Extract the [X, Y] coordinate from the center of the cell holding the provided text.  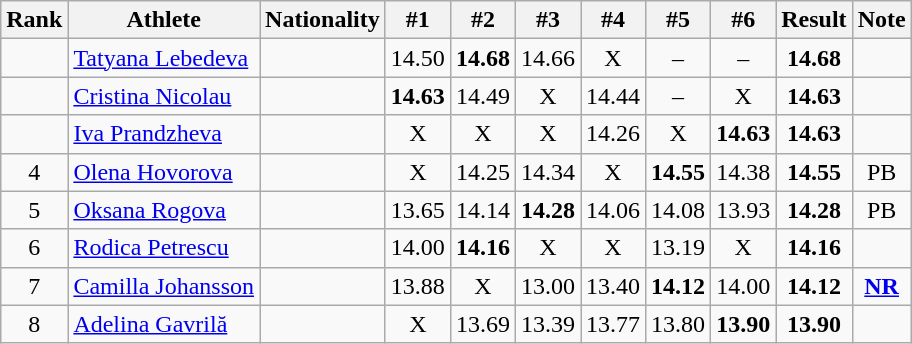
7 [34, 286]
Rodica Petrescu [164, 248]
Note [882, 20]
13.19 [678, 248]
#1 [418, 20]
13.40 [612, 286]
Adelina Gavrilă [164, 324]
13.39 [548, 324]
13.80 [678, 324]
14.06 [612, 210]
13.88 [418, 286]
Nationality [323, 20]
Olena Hovorova [164, 172]
#3 [548, 20]
#6 [744, 20]
NR [882, 286]
14.44 [612, 96]
14.49 [482, 96]
Oksana Rogova [164, 210]
Rank [34, 20]
5 [34, 210]
14.25 [482, 172]
13.77 [612, 324]
Result [814, 20]
#5 [678, 20]
8 [34, 324]
13.65 [418, 210]
Athlete [164, 20]
14.50 [418, 58]
13.93 [744, 210]
13.69 [482, 324]
4 [34, 172]
13.00 [548, 286]
#2 [482, 20]
Tatyana Lebedeva [164, 58]
Cristina Nicolau [164, 96]
Iva Prandzheva [164, 134]
#4 [612, 20]
Camilla Johansson [164, 286]
14.38 [744, 172]
14.14 [482, 210]
14.08 [678, 210]
14.26 [612, 134]
14.66 [548, 58]
6 [34, 248]
14.34 [548, 172]
